Scan for the cell matching the given text and deliver its (X, Y) coordinate at center. 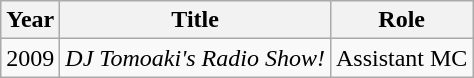
Assistant MC (401, 58)
2009 (30, 58)
Title (196, 20)
DJ Tomoaki's Radio Show! (196, 58)
Role (401, 20)
Year (30, 20)
